Determine the (X, Y) coordinate at the center of the cell enclosing the given text.  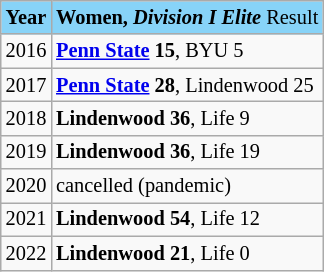
2016 (26, 51)
Women, Division I Elite Result (187, 17)
Year (26, 17)
Lindenwood 21, Life 0 (187, 253)
2018 (26, 118)
Lindenwood 36, Life 19 (187, 152)
cancelled (pandemic) (187, 186)
Penn State 28, Lindenwood 25 (187, 85)
2021 (26, 219)
2019 (26, 152)
Lindenwood 54, Life 12 (187, 219)
2020 (26, 186)
Lindenwood 36, Life 9 (187, 118)
Penn State 15, BYU 5 (187, 51)
2022 (26, 253)
2017 (26, 85)
